Return the (x, y) coordinate for the center point of the cell that contains the specified text.  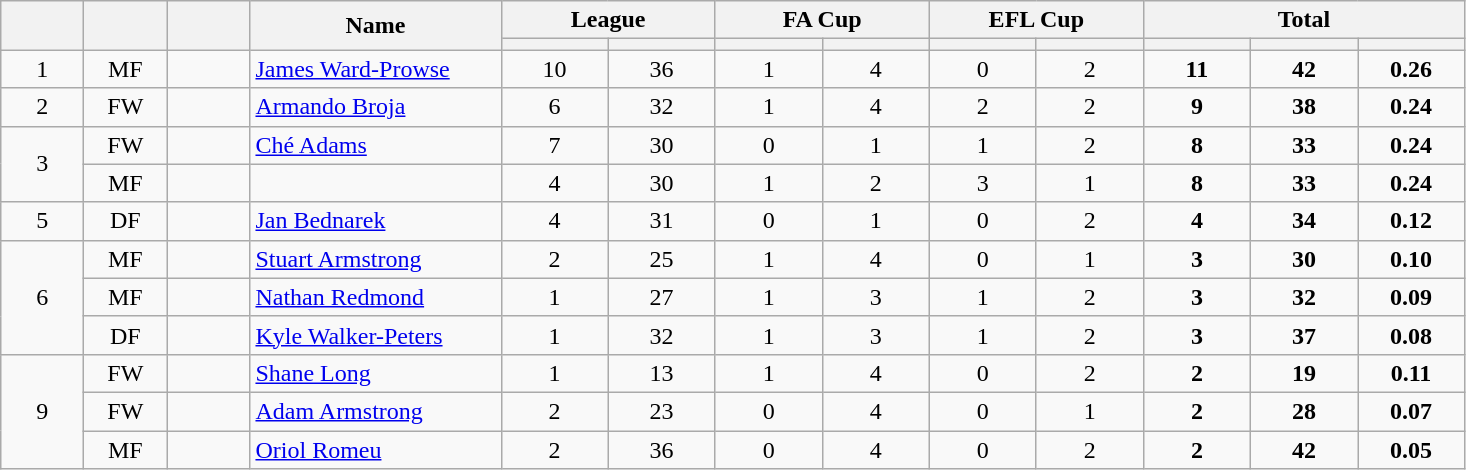
FA Cup (822, 20)
27 (662, 297)
League (608, 20)
Name (376, 26)
0.11 (1412, 373)
25 (662, 259)
38 (1304, 107)
Adam Armstrong (376, 411)
28 (1304, 411)
31 (662, 221)
Shane Long (376, 373)
5 (42, 221)
Kyle Walker-Peters (376, 335)
0.05 (1412, 449)
0.12 (1412, 221)
0.09 (1412, 297)
23 (662, 411)
13 (662, 373)
0.07 (1412, 411)
0.08 (1412, 335)
19 (1304, 373)
11 (1196, 69)
Armando Broja (376, 107)
Jan Bednarek (376, 221)
0.26 (1412, 69)
34 (1304, 221)
James Ward-Prowse (376, 69)
10 (554, 69)
0.10 (1412, 259)
7 (554, 145)
Ché Adams (376, 145)
Stuart Armstrong (376, 259)
EFL Cup (1036, 20)
37 (1304, 335)
Oriol Romeu (376, 449)
Nathan Redmond (376, 297)
Total (1304, 20)
